Return [x, y] of the center of cell containing provided text 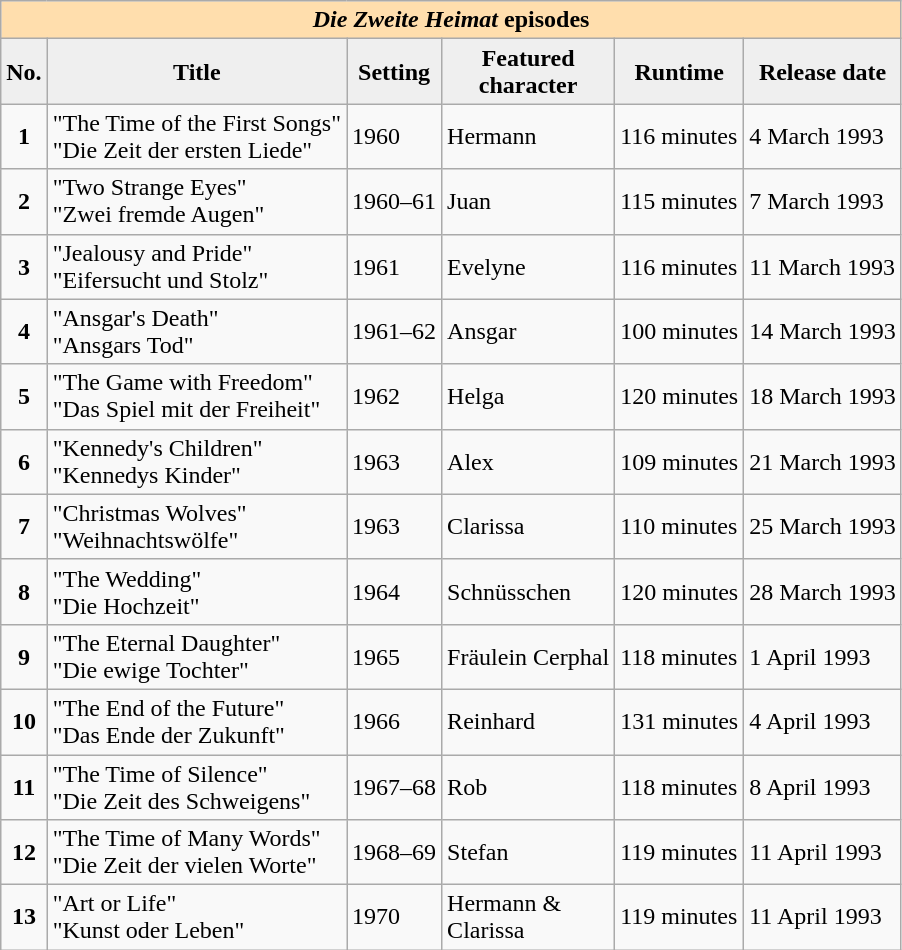
Ansgar [528, 332]
Fräulein Cerphal [528, 656]
"Ansgar's Death""Ansgars Tod" [196, 332]
"The Game with Freedom""Das Spiel mit der Freiheit" [196, 396]
28 March 1993 [823, 592]
"The Eternal Daughter""Die ewige Tochter" [196, 656]
Clarissa [528, 526]
109 minutes [680, 462]
7 March 1993 [823, 202]
131 minutes [680, 722]
Reinhard [528, 722]
1960–61 [394, 202]
1968–69 [394, 852]
1961–62 [394, 332]
"The Time of Silence""Die Zeit des Schweigens" [196, 786]
10 [24, 722]
2 [24, 202]
"Art or Life""Kunst oder Leben" [196, 918]
8 [24, 592]
Title [196, 72]
21 March 1993 [823, 462]
Runtime [680, 72]
1 [24, 136]
"Jealousy and Pride""Eifersucht und Stolz" [196, 266]
1 April 1993 [823, 656]
11 [24, 786]
1962 [394, 396]
1965 [394, 656]
Die Zweite Heimat episodes [452, 20]
"The Time of Many Words""Die Zeit der vielen Worte" [196, 852]
"The Wedding""Die Hochzeit" [196, 592]
Hermann &Clarissa [528, 918]
9 [24, 656]
1970 [394, 918]
1960 [394, 136]
Stefan [528, 852]
4 April 1993 [823, 722]
8 April 1993 [823, 786]
Juan [528, 202]
25 March 1993 [823, 526]
Schnüsschen [528, 592]
Featuredcharacter [528, 72]
Helga [528, 396]
No. [24, 72]
"Kennedy's Children""Kennedys Kinder" [196, 462]
Hermann [528, 136]
Release date [823, 72]
7 [24, 526]
13 [24, 918]
"Christmas Wolves""Weihnachtswölfe" [196, 526]
3 [24, 266]
Setting [394, 72]
Alex [528, 462]
1966 [394, 722]
"Two Strange Eyes""Zwei fremde Augen" [196, 202]
Rob [528, 786]
4 [24, 332]
11 March 1993 [823, 266]
12 [24, 852]
1961 [394, 266]
"The Time of the First Songs""Die Zeit der ersten Liede" [196, 136]
6 [24, 462]
4 March 1993 [823, 136]
100 minutes [680, 332]
110 minutes [680, 526]
1964 [394, 592]
"The End of the Future""Das Ende der Zukunft" [196, 722]
14 March 1993 [823, 332]
115 minutes [680, 202]
1967–68 [394, 786]
5 [24, 396]
Evelyne [528, 266]
18 March 1993 [823, 396]
